Detect which cell encompasses the target text, then output its [X, Y] center coordinate. 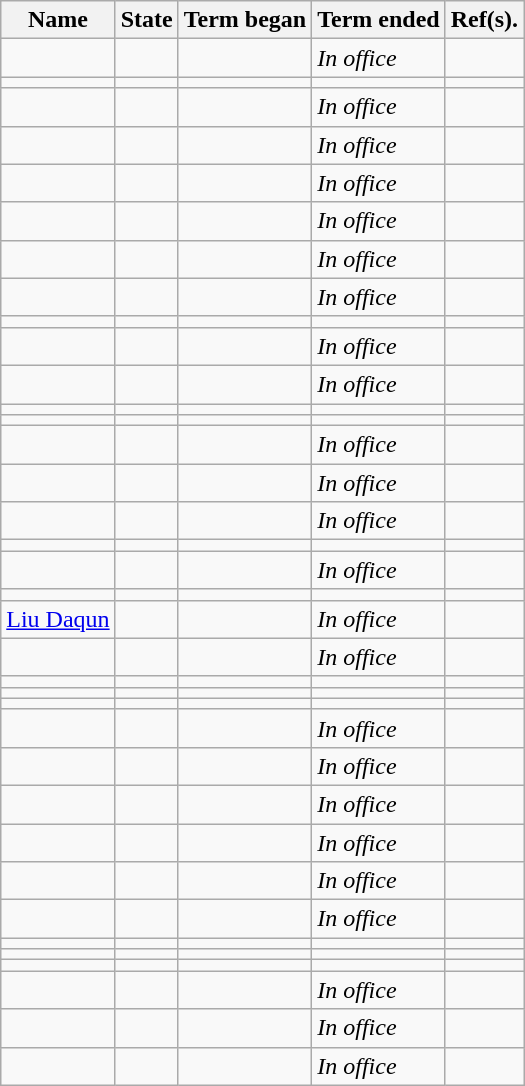
Name [58, 20]
Ref(s). [484, 20]
Liu Daqun [58, 619]
Term began [245, 20]
State [146, 20]
Term ended [379, 20]
